Output the [X, Y] coordinate of the center of the cell containing the given text.  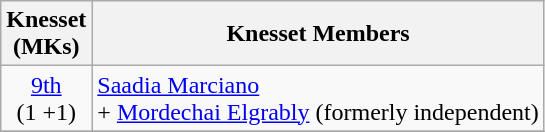
Knesset Members [318, 34]
Saadia Marciano+ Mordechai Elgrably (formerly independent) [318, 98]
Knesset(MKs) [46, 34]
9th(1 +1) [46, 98]
